Identify which cell holds the provided text, then report its (x, y) central coordinate. 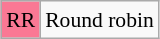
RR (20, 20)
Round robin (100, 20)
